Capture the cell that displays the provided text and extract its [X, Y] central coordinate. 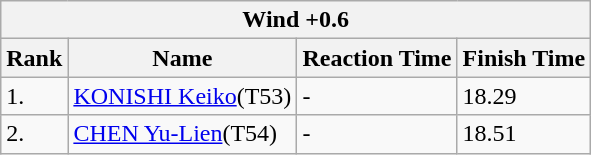
Rank [34, 58]
Name [182, 58]
KONISHI Keiko(T53) [182, 96]
2. [34, 134]
18.29 [524, 96]
Wind +0.6 [296, 20]
CHEN Yu-Lien(T54) [182, 134]
1. [34, 96]
Finish Time [524, 58]
18.51 [524, 134]
Reaction Time [377, 58]
